Output the [x, y] coordinate of the center of the cell containing the given text.  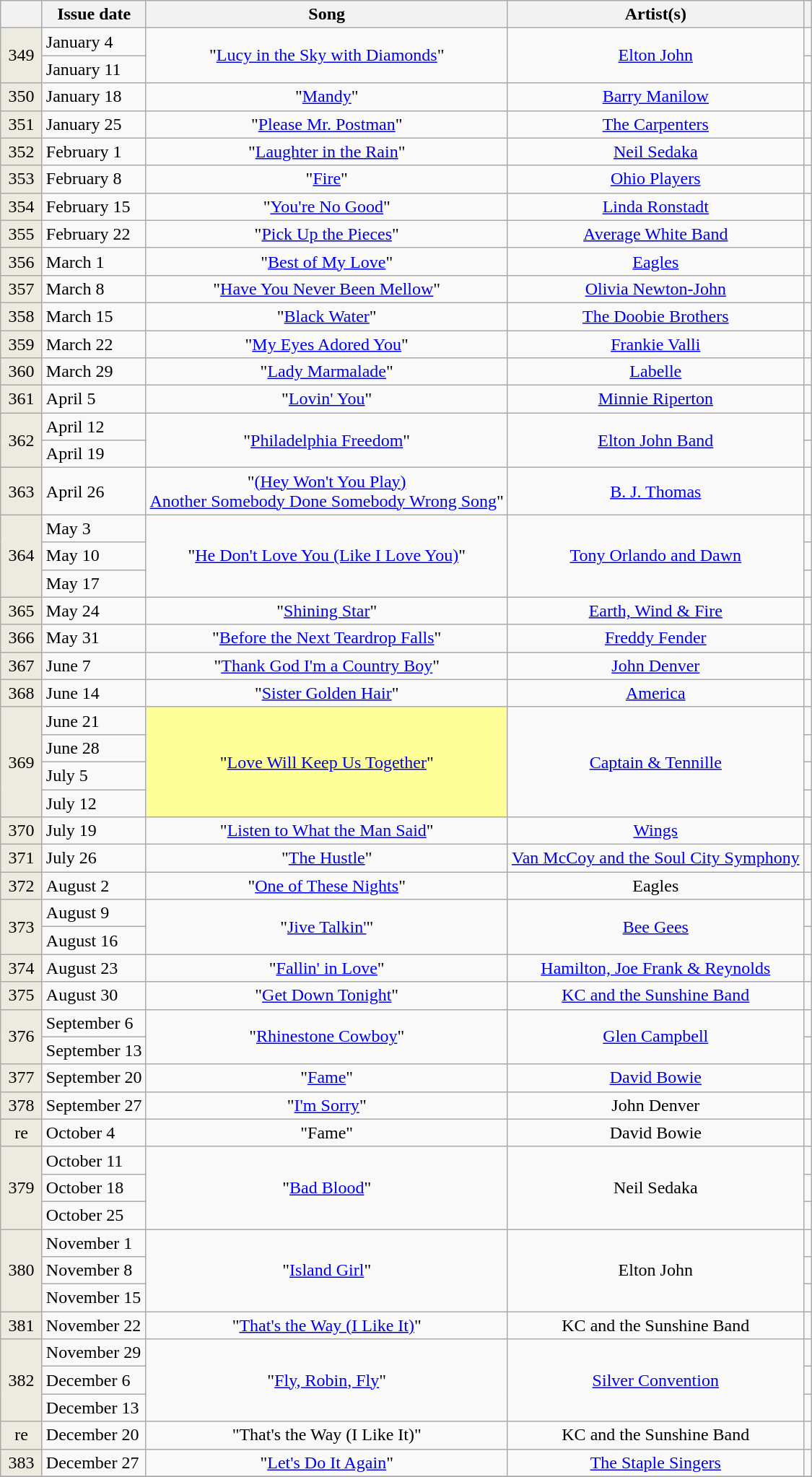
355 [22, 234]
"Before the Next Teardrop Falls" [326, 638]
February 15 [94, 206]
"Pick Up the Pieces" [326, 234]
September 27 [94, 1105]
August 23 [94, 968]
May 3 [94, 528]
"He Don't Love You (Like I Love You)" [326, 556]
372 [22, 886]
Van McCoy and the Soul City Symphony [655, 858]
"The Hustle" [326, 858]
378 [22, 1105]
December 6 [94, 1380]
"Love Will Keep Us Together" [326, 762]
October 25 [94, 1215]
November 22 [94, 1325]
October 18 [94, 1188]
February 22 [94, 234]
Hamilton, Joe Frank & Reynolds [655, 968]
December 20 [94, 1435]
373 [22, 927]
April 26 [94, 491]
October 11 [94, 1160]
January 4 [94, 42]
"Best of My Love" [326, 261]
July 26 [94, 858]
March 29 [94, 372]
"Bad Blood" [326, 1188]
Ohio Players [655, 179]
Artist(s) [655, 14]
358 [22, 316]
"Shining Star" [326, 611]
"Philadelphia Freedom" [326, 440]
August 30 [94, 995]
May 24 [94, 611]
The Carpenters [655, 124]
352 [22, 152]
"Lovin' You" [326, 399]
354 [22, 206]
May 10 [94, 556]
Elton John Band [655, 440]
"Fly, Robin, Fly" [326, 1380]
350 [22, 97]
362 [22, 440]
"Have You Never Been Mellow" [326, 289]
"Black Water" [326, 316]
349 [22, 56]
353 [22, 179]
Average White Band [655, 234]
June 14 [94, 693]
376 [22, 1037]
July 5 [94, 775]
November 15 [94, 1298]
"Fire" [326, 179]
"Thank God I'm a Country Boy" [326, 666]
November 8 [94, 1271]
Silver Convention [655, 1380]
365 [22, 611]
"Please Mr. Postman" [326, 124]
May 31 [94, 638]
March 1 [94, 261]
November 29 [94, 1353]
Issue date [94, 14]
Bee Gees [655, 927]
Linda Ronstadt [655, 206]
"Mandy" [326, 97]
380 [22, 1270]
361 [22, 399]
357 [22, 289]
Wings [655, 831]
April 19 [94, 454]
Frankie Valli [655, 344]
September 20 [94, 1078]
"My Eyes Adored You" [326, 344]
The Staple Singers [655, 1463]
360 [22, 372]
Earth, Wind & Fire [655, 611]
March 22 [94, 344]
"Listen to What the Man Said" [326, 831]
367 [22, 666]
America [655, 693]
August 2 [94, 886]
February 8 [94, 179]
"Jive Talkin'" [326, 927]
January 25 [94, 124]
363 [22, 491]
January 11 [94, 69]
Olivia Newton-John [655, 289]
August 9 [94, 913]
August 16 [94, 941]
368 [22, 693]
April 5 [94, 399]
381 [22, 1325]
"Let's Do It Again" [326, 1463]
"Laughter in the Rain" [326, 152]
366 [22, 638]
356 [22, 261]
September 6 [94, 1023]
January 18 [94, 97]
364 [22, 556]
351 [22, 124]
375 [22, 995]
369 [22, 762]
July 12 [94, 803]
Captain & Tennille [655, 762]
"(Hey Won't You Play) Another Somebody Done Somebody Wrong Song" [326, 491]
"Lady Marmalade" [326, 372]
November 1 [94, 1242]
"Get Down Tonight" [326, 995]
April 12 [94, 427]
359 [22, 344]
The Doobie Brothers [655, 316]
June 21 [94, 720]
March 8 [94, 289]
"Sister Golden Hair" [326, 693]
B. J. Thomas [655, 491]
Minnie Riperton [655, 399]
383 [22, 1463]
December 27 [94, 1463]
May 17 [94, 583]
Labelle [655, 372]
370 [22, 831]
February 1 [94, 152]
"Lucy in the Sky with Diamonds" [326, 56]
374 [22, 968]
June 28 [94, 748]
"One of These Nights" [326, 886]
September 13 [94, 1050]
December 13 [94, 1408]
382 [22, 1380]
"I'm Sorry" [326, 1105]
"Rhinestone Cowboy" [326, 1037]
377 [22, 1078]
"Island Girl" [326, 1270]
"You're No Good" [326, 206]
371 [22, 858]
March 15 [94, 316]
Song [326, 14]
Glen Campbell [655, 1037]
379 [22, 1188]
Freddy Fender [655, 638]
July 19 [94, 831]
Barry Manilow [655, 97]
June 7 [94, 666]
"Fallin' in Love" [326, 968]
Tony Orlando and Dawn [655, 556]
October 4 [94, 1133]
